Identify which cell holds the provided text, then report its [x, y] central coordinate. 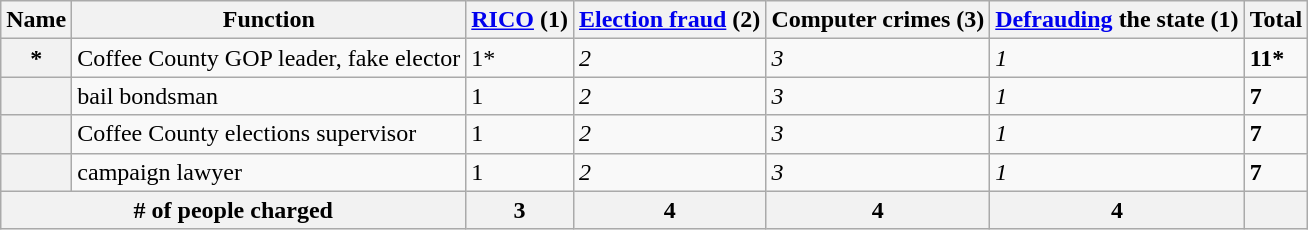
* [36, 58]
11* [1276, 58]
Name [36, 20]
Defrauding the state (1) [1117, 20]
bail bondsman [269, 96]
1* [520, 58]
Coffee County elections supervisor [269, 134]
Total [1276, 20]
Coffee County GOP leader, fake elector [269, 58]
RICO (1) [520, 20]
Election fraud (2) [669, 20]
Computer crimes (3) [878, 20]
# of people charged [234, 210]
Function [269, 20]
campaign lawyer [269, 172]
